Identify which cell holds the provided text, then report its [x, y] central coordinate. 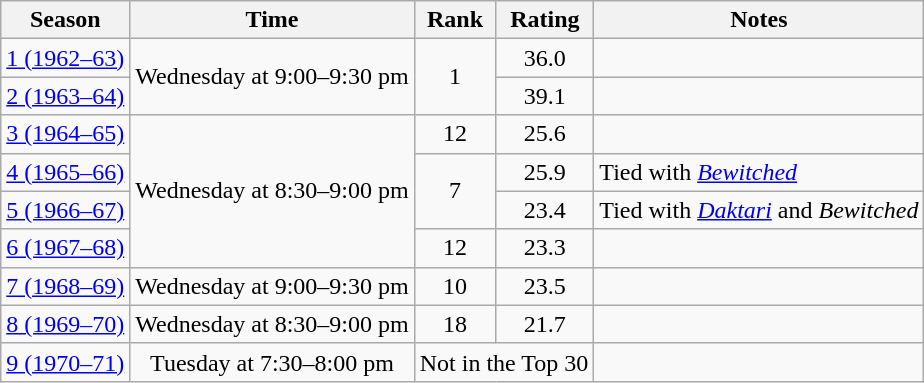
Tuesday at 7:30–8:00 pm [272, 362]
25.9 [545, 172]
23.3 [545, 248]
Tied with Daktari and Bewitched [759, 210]
1 [455, 77]
39.1 [545, 96]
23.4 [545, 210]
Time [272, 20]
Tied with Bewitched [759, 172]
1 (1962–63) [66, 58]
Not in the Top 30 [504, 362]
9 (1970–71) [66, 362]
4 (1965–66) [66, 172]
Season [66, 20]
36.0 [545, 58]
8 (1969–70) [66, 324]
10 [455, 286]
Rank [455, 20]
25.6 [545, 134]
23.5 [545, 286]
18 [455, 324]
6 (1967–68) [66, 248]
7 [455, 191]
Rating [545, 20]
21.7 [545, 324]
5 (1966–67) [66, 210]
Notes [759, 20]
2 (1963–64) [66, 96]
7 (1968–69) [66, 286]
3 (1964–65) [66, 134]
